Identify which cell holds the provided text, then report its (x, y) central coordinate. 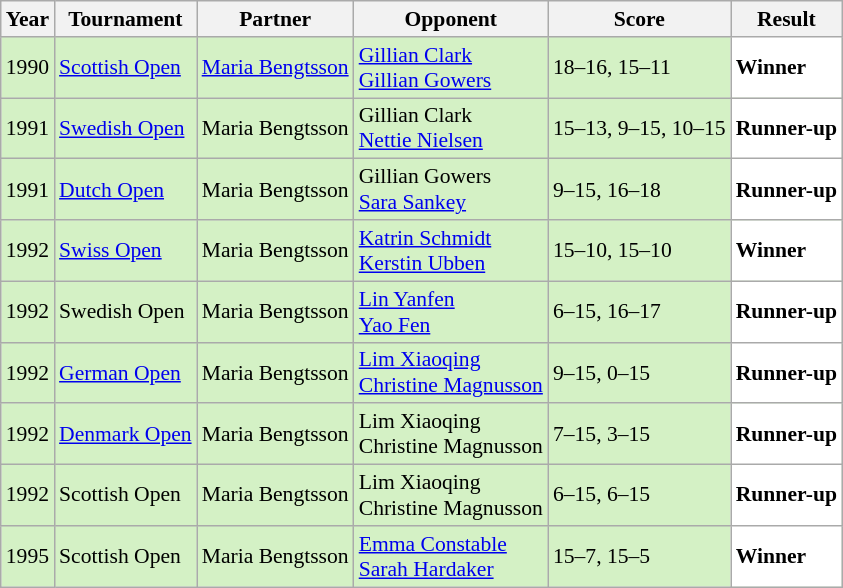
Result (786, 19)
Opponent (451, 19)
9–15, 0–15 (640, 372)
Gillian Clark Nettie Nielsen (451, 128)
Gillian Clark Gillian Gowers (451, 68)
15–7, 15–5 (640, 556)
Katrin Schmidt Kerstin Ubben (451, 250)
Gillian Gowers Sara Sankey (451, 190)
7–15, 3–15 (640, 434)
6–15, 6–15 (640, 496)
1995 (28, 556)
Emma Constable Sarah Hardaker (451, 556)
15–10, 15–10 (640, 250)
Tournament (126, 19)
Lin Yanfen Yao Fen (451, 312)
Score (640, 19)
German Open (126, 372)
Year (28, 19)
6–15, 16–17 (640, 312)
Denmark Open (126, 434)
1990 (28, 68)
Partner (276, 19)
18–16, 15–11 (640, 68)
15–13, 9–15, 10–15 (640, 128)
9–15, 16–18 (640, 190)
Dutch Open (126, 190)
Swiss Open (126, 250)
